Output the [X, Y] coordinate of the center of the cell containing the given text.  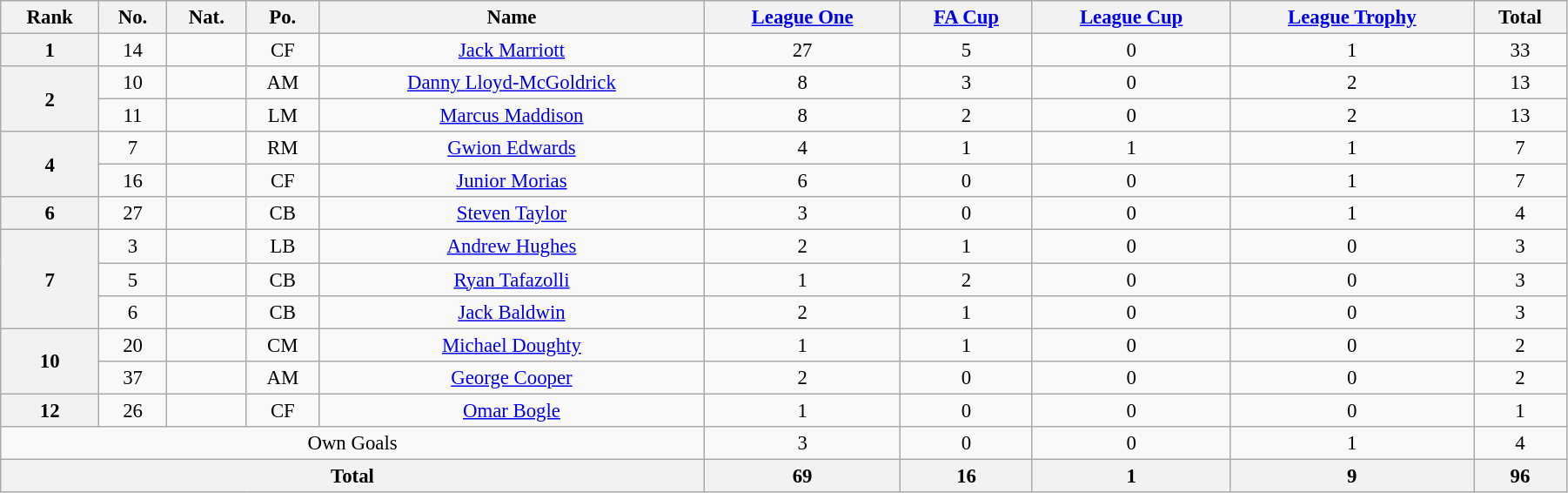
League Trophy [1352, 17]
League Cup [1131, 17]
11 [133, 116]
Jack Marriott [512, 51]
12 [50, 410]
RM [283, 148]
Michael Doughty [512, 345]
14 [133, 51]
9 [1352, 476]
League One [802, 17]
Andrew Hughes [512, 246]
Name [512, 17]
FA Cup [966, 17]
No. [133, 17]
George Cooper [512, 377]
LM [283, 116]
Nat. [207, 17]
Danny Lloyd-McGoldrick [512, 83]
Own Goals [353, 443]
Jack Baldwin [512, 312]
69 [802, 476]
37 [133, 377]
Ryan Tafazolli [512, 280]
33 [1521, 51]
Junior Morias [512, 181]
Marcus Maddison [512, 116]
20 [133, 345]
96 [1521, 476]
Gwion Edwards [512, 148]
Po. [283, 17]
Rank [50, 17]
26 [133, 410]
Omar Bogle [512, 410]
Steven Taylor [512, 213]
LB [283, 246]
CM [283, 345]
